Find where the given text appears and provide that cell's center as (x, y) coordinate. 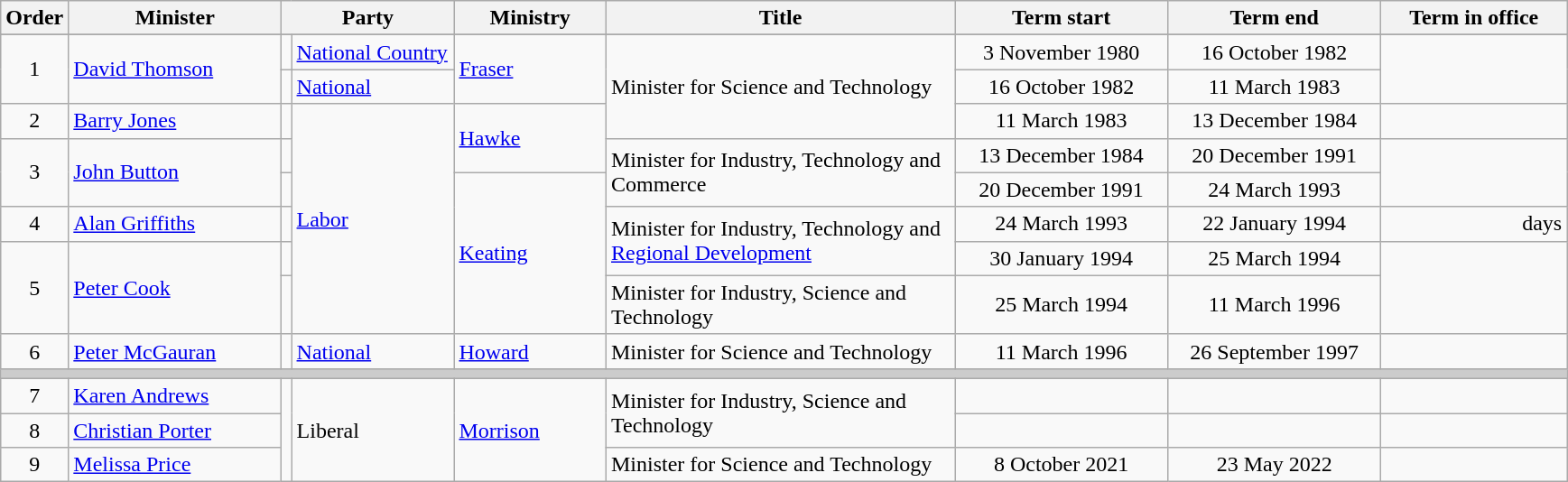
John Button (175, 172)
Order (34, 18)
Peter Cook (175, 287)
8 (34, 431)
4 (34, 224)
7 (34, 395)
Alan Griffiths (175, 224)
Party (368, 18)
Melissa Price (175, 465)
Karen Andrews (175, 395)
30 January 1994 (1062, 258)
3 November 1980 (1062, 52)
Keating (531, 253)
Christian Porter (175, 431)
days (1474, 224)
Minister for Industry, Technology and Regional Development (780, 241)
Morrison (531, 430)
Title (780, 18)
National Country (373, 52)
5 (34, 287)
Liberal (373, 430)
1 (34, 70)
23 May 2022 (1275, 465)
6 (34, 351)
9 (34, 465)
Term in office (1474, 18)
Barry Jones (175, 121)
22 January 1994 (1275, 224)
Term end (1275, 18)
Hawke (531, 138)
Minister for Industry, Technology and Commerce (780, 172)
Labor (373, 218)
8 October 2021 (1062, 465)
2 (34, 121)
Peter McGauran (175, 351)
David Thomson (175, 70)
Ministry (531, 18)
Fraser (531, 70)
Term start (1062, 18)
26 September 1997 (1275, 351)
3 (34, 172)
Minister (175, 18)
Howard (531, 351)
